Capture the cell that displays the provided text and extract its [X, Y] central coordinate. 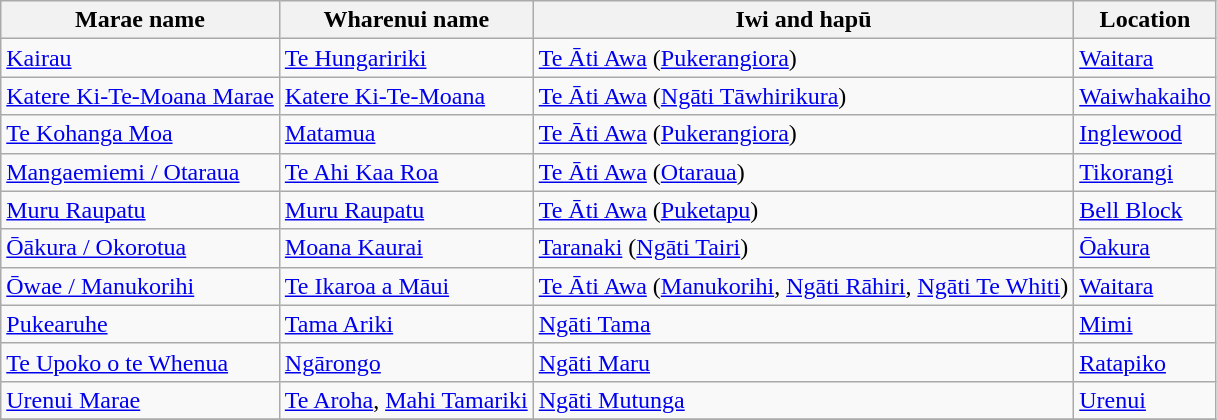
Mimi [1145, 324]
Te Āti Awa (Puketapu) [804, 210]
Te Ikaroa a Māui [406, 286]
Iwi and hapū [804, 20]
Ngāti Maru [804, 362]
Te Āti Awa (Otaraua) [804, 172]
Moana Kaurai [406, 248]
Ratapiko [1145, 362]
Urenui [1145, 400]
Location [1145, 20]
Ngārongo [406, 362]
Pukearuhe [140, 324]
Waiwhakaiho [1145, 96]
Marae name [140, 20]
Bell Block [1145, 210]
Katere Ki-Te-Moana [406, 96]
Te Āti Awa (Manukorihi, Ngāti Rāhiri, Ngāti Te Whiti) [804, 286]
Kairau [140, 58]
Ngāti Tama [804, 324]
Wharenui name [406, 20]
Taranaki (Ngāti Tairi) [804, 248]
Tama Ariki [406, 324]
Te Aroha, Mahi Tamariki [406, 400]
Te Kohanga Moa [140, 134]
Mangaemiemi / Otaraua [140, 172]
Ōwae / Manukorihi [140, 286]
Ngāti Mutunga [804, 400]
Urenui Marae [140, 400]
Ōākura / Okorotua [140, 248]
Te Ahi Kaa Roa [406, 172]
Ōakura [1145, 248]
Te Upoko o te Whenua [140, 362]
Te Āti Awa (Ngāti Tāwhirikura) [804, 96]
Te Hungaririki [406, 58]
Katere Ki-Te-Moana Marae [140, 96]
Matamua [406, 134]
Tikorangi [1145, 172]
Inglewood [1145, 134]
